Capture the cell that displays the provided text and extract its (x, y) central coordinate. 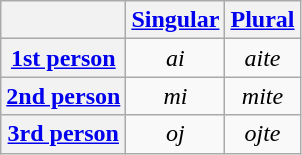
mite (262, 96)
3rd person (64, 134)
2nd person (64, 96)
mi (176, 96)
ojte (262, 134)
Plural (262, 20)
1st person (64, 58)
aite (262, 58)
ai (176, 58)
oj (176, 134)
Singular (176, 20)
